Provide the (x, y) coordinate of the cell's center where the given text is located.  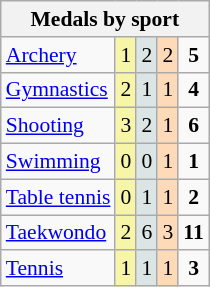
Archery (58, 55)
4 (194, 90)
Medals by sport (105, 19)
Tennis (58, 269)
5 (194, 55)
11 (194, 233)
Taekwondo (58, 233)
Gymnastics (58, 90)
Table tennis (58, 197)
Shooting (58, 126)
Swimming (58, 162)
